From the cell containing the given text, extract its center point as (x, y) coordinate. 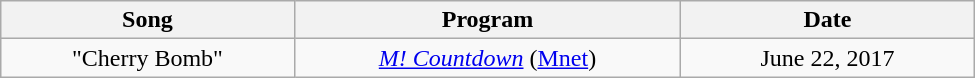
M! Countdown (Mnet) (488, 58)
Date (828, 20)
June 22, 2017 (828, 58)
"Cherry Bomb" (148, 58)
Program (488, 20)
Song (148, 20)
